Capture the cell that displays the provided text and extract its [X, Y] central coordinate. 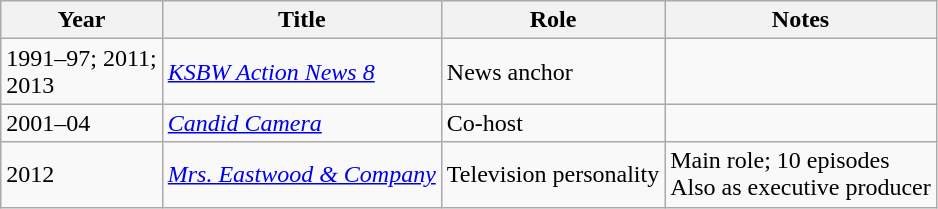
Candid Camera [302, 123]
Notes [801, 20]
Television personality [552, 174]
News anchor [552, 72]
2001–04 [82, 123]
Main role; 10 episodesAlso as executive producer [801, 174]
1991–97; 2011;2013 [82, 72]
2012 [82, 174]
Title [302, 20]
Mrs. Eastwood & Company [302, 174]
Year [82, 20]
KSBW Action News 8 [302, 72]
Role [552, 20]
Co-host [552, 123]
